Search for the cell housing the specified text and yield its (x, y) center coordinate. 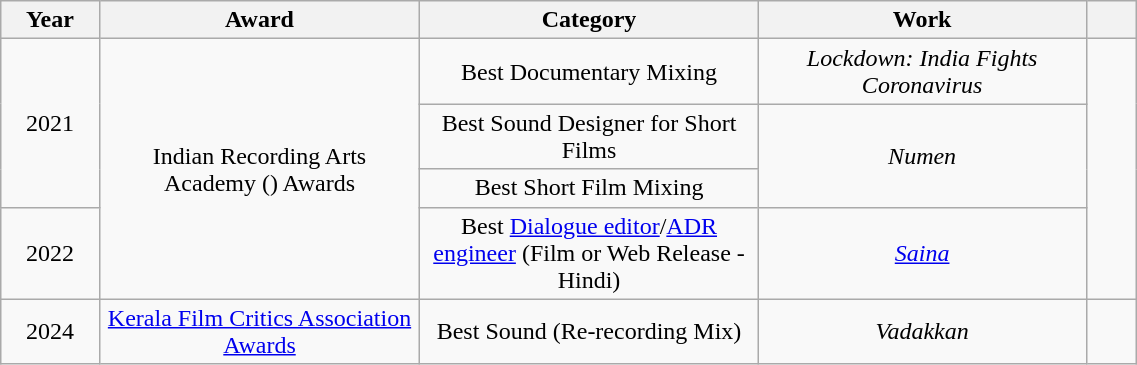
2022 (50, 253)
Indian Recording Arts Academy () Awards (260, 169)
Best Dialogue editor/ADR engineer (Film or Web Release - Hindi) (589, 253)
Best Sound Designer for Short Films (589, 136)
Kerala Film Critics Association Awards (260, 332)
Award (260, 20)
Best Short Film Mixing (589, 188)
Year (50, 20)
Best Sound (Re-recording Mix) (589, 332)
Category (589, 20)
Work (922, 20)
Vadakkan (922, 332)
2021 (50, 123)
Lockdown: India Fights Coronavirus (922, 72)
Best Documentary Mixing (589, 72)
Numen (922, 156)
Saina (922, 253)
2024 (50, 332)
